Provide the (x, y) coordinate of the cell's center where the given text is located.  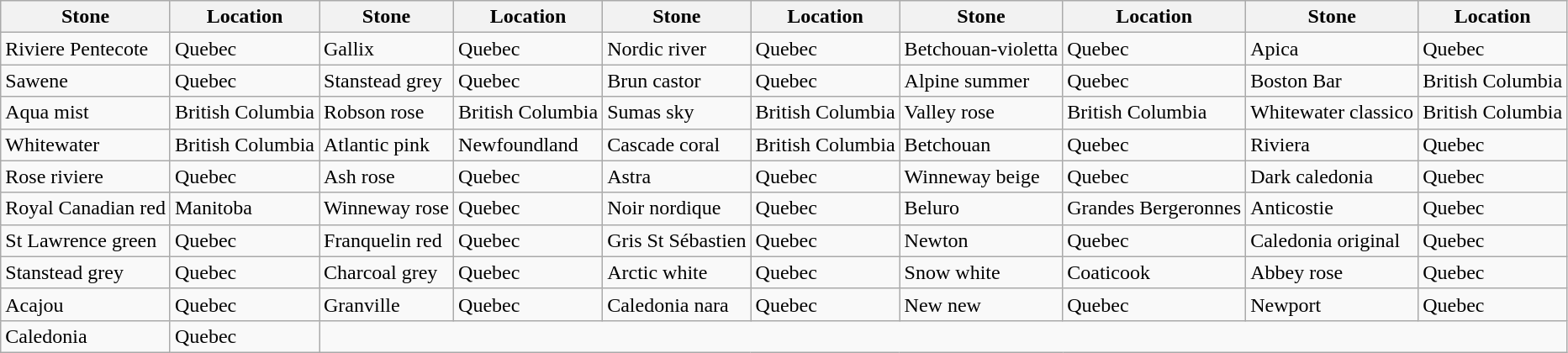
Acajou (86, 304)
Whitewater classico (1332, 113)
Sawene (86, 81)
Apica (1332, 49)
Betchouan-violetta (981, 49)
Coaticook (1154, 272)
Caledonia (86, 336)
Nordic river (677, 49)
Royal Canadian red (86, 208)
Manitoba (244, 208)
Newton (981, 240)
Newport (1332, 304)
Robson rose (387, 113)
Beluro (981, 208)
Dark caledonia (1332, 176)
Rose riviere (86, 176)
Charcoal grey (387, 272)
Grandes Bergeronnes (1154, 208)
Winneway beige (981, 176)
Winneway rose (387, 208)
Alpine summer (981, 81)
Ash rose (387, 176)
Granville (387, 304)
Anticostie (1332, 208)
Valley rose (981, 113)
Brun castor (677, 81)
Riviera (1332, 145)
Gallix (387, 49)
Franquelin red (387, 240)
Sumas sky (677, 113)
Aqua mist (86, 113)
Noir nordique (677, 208)
St Lawrence green (86, 240)
Gris St Sébastien (677, 240)
Betchouan (981, 145)
Boston Bar (1332, 81)
Atlantic pink (387, 145)
Astra (677, 176)
Caledonia original (1332, 240)
New new (981, 304)
Caledonia nara (677, 304)
Newfoundland (528, 145)
Cascade coral (677, 145)
Abbey rose (1332, 272)
Riviere Pentecote (86, 49)
Whitewater (86, 145)
Arctic white (677, 272)
Snow white (981, 272)
